Identify which cell holds the provided text, then report its [X, Y] central coordinate. 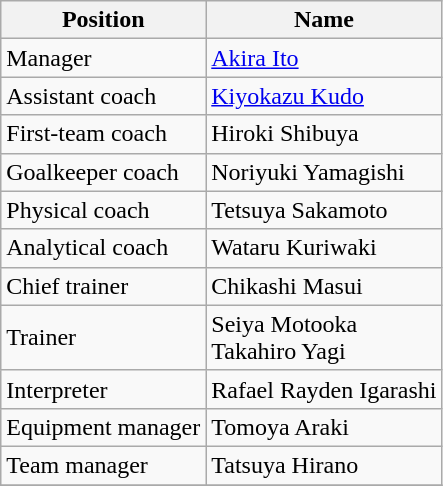
Kiyokazu Kudo [324, 96]
Position [104, 20]
Equipment manager [104, 427]
Analytical coach [104, 248]
Seiya Motooka Takahiro Yagi [324, 338]
Hiroki Shibuya [324, 134]
Goalkeeper coach [104, 172]
Assistant coach [104, 96]
Team manager [104, 465]
Physical coach [104, 210]
Noriyuki Yamagishi [324, 172]
Trainer [104, 338]
Chikashi Masui [324, 286]
Manager [104, 58]
Rafael Rayden Igarashi [324, 389]
Tatsuya Hirano [324, 465]
Wataru Kuriwaki [324, 248]
Tetsuya Sakamoto [324, 210]
First-team coach [104, 134]
Interpreter [104, 389]
Tomoya Araki [324, 427]
Akira Ito [324, 58]
Chief trainer [104, 286]
Name [324, 20]
